Return [x, y] of the center of cell containing provided text 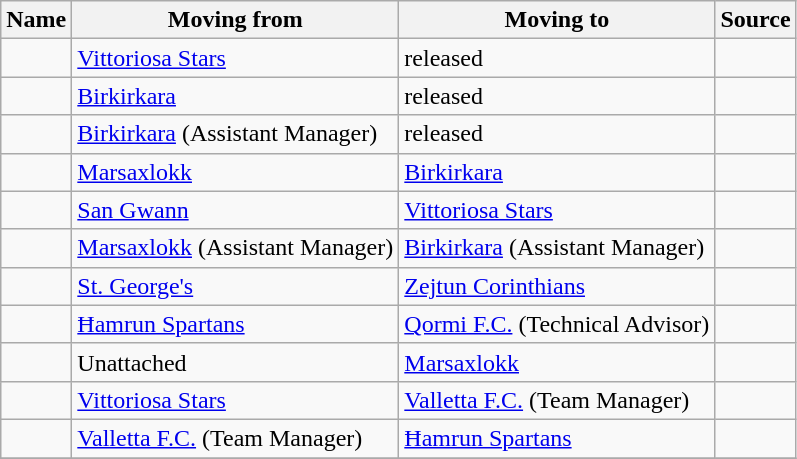
Qormi F.C. (Technical Advisor) [557, 324]
Moving to [557, 20]
Marsaxlokk (Assistant Manager) [236, 248]
Name [36, 20]
San Gwann [236, 210]
Unattached [236, 362]
Source [756, 20]
Moving from [236, 20]
Zejtun Corinthians [557, 286]
St. George's [236, 286]
